Return [x, y] of the center of cell containing provided text 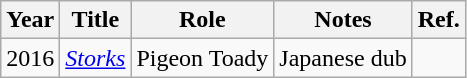
Japanese dub [343, 58]
Ref. [438, 20]
Storks [96, 58]
2016 [30, 58]
Title [96, 20]
Pigeon Toady [202, 58]
Year [30, 20]
Role [202, 20]
Notes [343, 20]
